Output the (X, Y) coordinate of the center of the cell containing the given text.  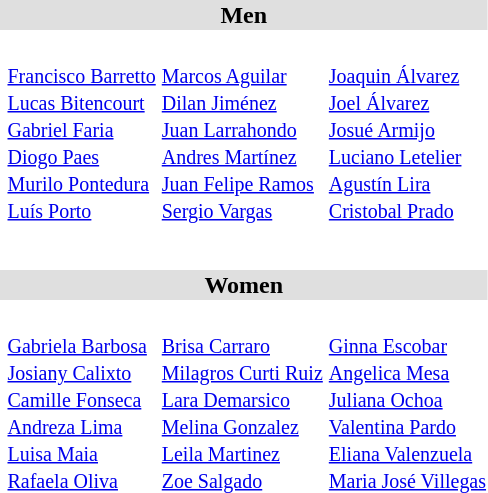
Joaquin ÁlvarezJoel ÁlvarezJosué ArmijoLuciano LetelierAgustín LiraCristobal Prado (407, 129)
Francisco BarrettoLucas BitencourtGabriel FariaDiogo PaesMurilo PonteduraLuís Porto (82, 129)
Men (244, 15)
Marcos AguilarDilan JiménezJuan LarrahondoAndres MartínezJuan Felipe RamosSergio Vargas (242, 129)
Women (244, 285)
